Return (x, y) of the center of cell containing provided text 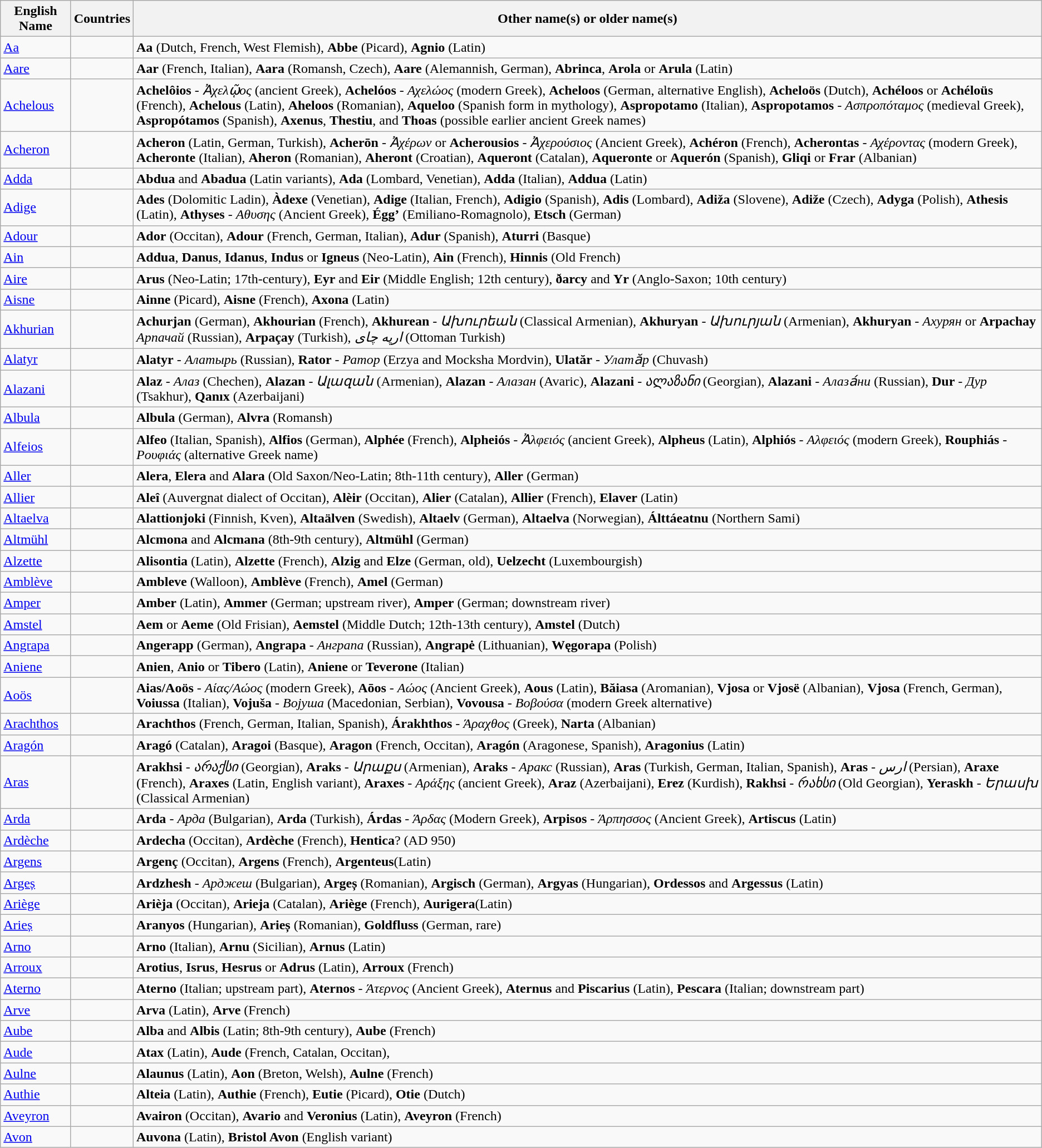
Arus (Neo-Latin; 17th-century), Eyr and Eir (Middle English; 12th century), ðarcy and Yr (Anglo-Saxon; 10th century) (588, 278)
Alfeios (36, 447)
Aleî (Auvergnat dialect of Occitan), Alèir (Occitan), Alier (Catalan), Allier (French), Elaver (Latin) (588, 497)
Avon (36, 1137)
Angrapa (36, 646)
Arachthos (36, 724)
Adige (36, 207)
Alcmona and Alcmana (8th-9th century), Altmühl (German) (588, 539)
Alatyr - Алатырь (Russian), Rator - Ратор (Erzya and Mocksha Mordvin), Ulatăr - Улатӑр (Chuvash) (588, 359)
Atax (Latin), Aude (French, Catalan, Occitan), (588, 1052)
Arno (36, 947)
Arda (36, 819)
Aa (Dutch, French, West Flemish), Abbe (Picard), Agnio (Latin) (588, 47)
Altaelva (36, 518)
Addua, Danus, Idanus, Indus or Igneus (Neo-Latin), Ain (French), Hinnis (Old French) (588, 257)
Argeș (36, 883)
Aisne (36, 299)
Ambleve (Walloon), Amblève (French), Amel (German) (588, 582)
Abdua and Abadua (Latin variants), Ada (Lombard, Venetian), Adda (Italian), Addua (Latin) (588, 179)
Alzette (36, 560)
Aire (36, 278)
Aulne (36, 1073)
Altmühl (36, 539)
Aoös (36, 696)
Authie (36, 1095)
Ardzhesh - Арджеш (Bulgarian), Argeș (Romanian), Argisch (German), Argyas (Hungarian), Ordessos and Argessus (Latin) (588, 883)
Alisontia (Latin), Alzette (French), Alzig and Elze (German, old), Uelzecht (Luxembourgish) (588, 560)
Alattionjoki (Finnish, Kven), Altaälven (Swedish), Altaelv (German), Altaelva (Norwegian), Álttáeatnu (Northern Sami) (588, 518)
Argens (36, 861)
Arachthos (French, German, Italian, Spanish), Árakhthos - Άραχθος (Greek), Narta (Albanian) (588, 724)
Ainne (Picard), Aisne (French), Axona (Latin) (588, 299)
Aterno (Italian; upstream part), Aternos - Άτερνος (Ancient Greek), Aternus and Piscarius (Latin), Pescara (Italian; downstream part) (588, 989)
Ardèche (36, 840)
Alazani (36, 388)
Albula (German), Alvra (Romansh) (588, 418)
Amstel (36, 624)
Adda (36, 179)
Ain (36, 257)
Alera, Elera and Alara (Old Saxon/Neo-Latin; 8th-11th century), Aller (German) (588, 476)
Akhurian (36, 329)
Aras (36, 782)
Adour (36, 236)
Aem or Aeme (Old Frisian), Aemstel (Middle Dutch; 12th-13th century), Amstel (Dutch) (588, 624)
Ador (Occitan), Adour (French, German, Italian), Adur (Spanish), Aturri (Basque) (588, 236)
Arno (Italian), Arnu (Sicilian), Arnus (Latin) (588, 947)
Ariège (36, 904)
Alatyr (36, 359)
Argenç (Occitan), Argens (French), Argenteus(Latin) (588, 861)
Arièja (Occitan), Arieja (Catalan), Ariège (French), Aurigera(Latin) (588, 904)
Alaunus (Latin), Aon (Breton, Welsh), Aulne (French) (588, 1073)
Arroux (36, 968)
Arieș (36, 925)
Auvona (Latin), Bristol Avon (English variant) (588, 1137)
Albula (36, 418)
Amber (Latin), Ammer (German; upstream river), Amper (German; downstream river) (588, 603)
Aller (36, 476)
Countries (102, 19)
English Name (36, 19)
Aa (36, 47)
Arotius, Isrus, Hesrus or Adrus (Latin), Arroux (French) (588, 968)
Amblève (36, 582)
Alba and Albis (Latin; 8th-9th century), Aube (French) (588, 1031)
Aar (French, Italian), Aara (Romansh, Czech), Aare (Alemannish, German), Abrinca, Arola or Arula (Latin) (588, 68)
Aveyron (36, 1116)
Ardecha (Occitan), Ardèche (French), Hentica? (AD 950) (588, 840)
Amper (36, 603)
Alteia (Latin), Authie (French), Eutie (Picard), Otie (Dutch) (588, 1095)
Aragó (Catalan), Aragoi (Basque), Aragon (French, Occitan), Aragón (Aragonese, Spanish), Aragonius (Latin) (588, 745)
Avairon (Occitan), Avario and Veronius (Latin), Aveyron (French) (588, 1116)
Aniene (36, 667)
Arve (36, 1010)
Achelous (36, 105)
Aare (36, 68)
Angerapp (German), Angrapa - Анграпа (Russian), Angrapė (Lithuanian), Węgorapa (Polish) (588, 646)
Aude (36, 1052)
Aube (36, 1031)
Arda - Арда (Bulgarian), Arda (Turkish), Árdas - Άρδας (Modern Greek), Arpisos - Άρπησσος (Ancient Greek), Artiscus (Latin) (588, 819)
Aterno (36, 989)
Other name(s) or older name(s) (588, 19)
Allier (36, 497)
Anien, Anio or Tibero (Latin), Aniene or Teverone (Italian) (588, 667)
Aranyos (Hungarian), Arieș (Romanian), Goldfluss (German, rare) (588, 925)
Arva (Latin), Arve (French) (588, 1010)
Aragón (36, 745)
Acheron (36, 150)
